Provide the (x, y) coordinate of the cell's center where the given text is located.  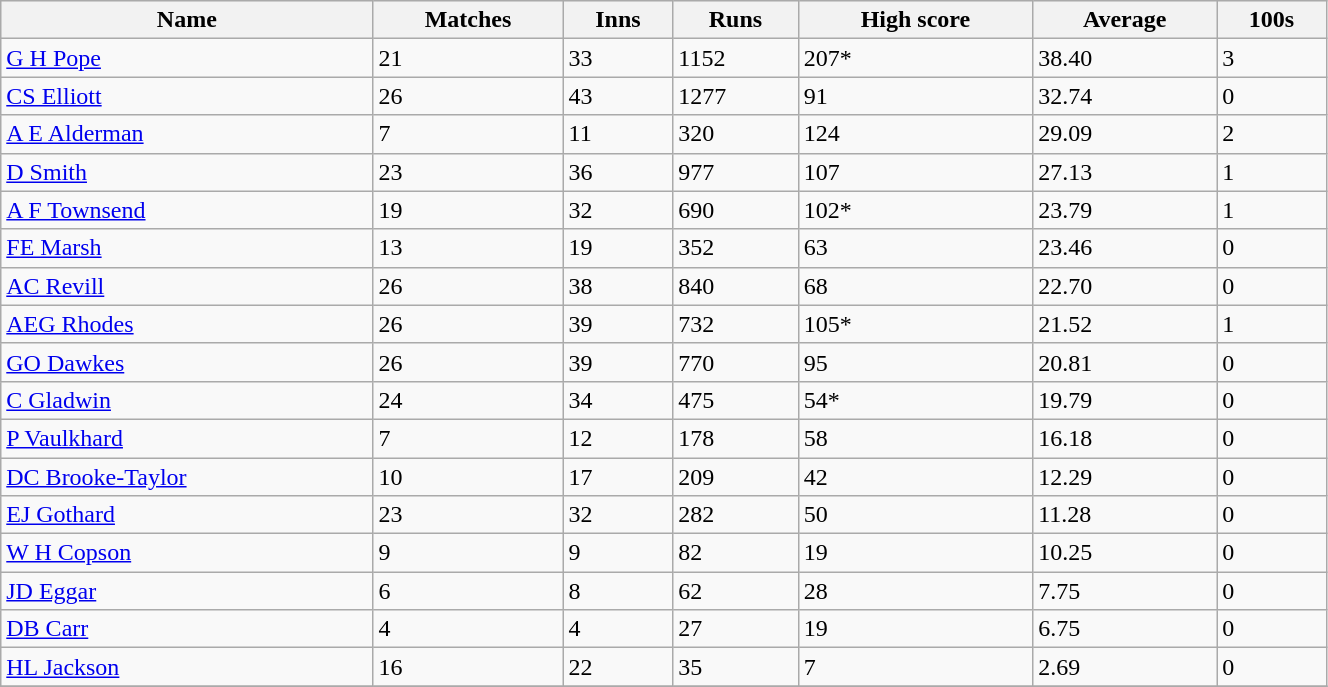
178 (736, 438)
CS Elliott (187, 96)
95 (916, 362)
DC Brooke-Taylor (187, 477)
23.46 (1125, 248)
Inns (618, 20)
6 (468, 591)
EJ Gothard (187, 515)
7.75 (1125, 591)
43 (618, 96)
58 (916, 438)
17 (618, 477)
22.70 (1125, 286)
C Gladwin (187, 400)
11 (618, 134)
10.25 (1125, 553)
282 (736, 515)
38.40 (1125, 58)
42 (916, 477)
16 (468, 667)
A F Townsend (187, 210)
209 (736, 477)
D Smith (187, 172)
27.13 (1125, 172)
Name (187, 20)
27 (736, 629)
82 (736, 553)
AEG Rhodes (187, 324)
124 (916, 134)
690 (736, 210)
FE Marsh (187, 248)
12 (618, 438)
732 (736, 324)
21.52 (1125, 324)
HL Jackson (187, 667)
38 (618, 286)
23.79 (1125, 210)
AC Revill (187, 286)
24 (468, 400)
W H Copson (187, 553)
10 (468, 477)
100s (1272, 20)
977 (736, 172)
19.79 (1125, 400)
22 (618, 667)
28 (916, 591)
29.09 (1125, 134)
352 (736, 248)
840 (736, 286)
32.74 (1125, 96)
21 (468, 58)
2.69 (1125, 667)
Runs (736, 20)
11.28 (1125, 515)
G H Pope (187, 58)
6.75 (1125, 629)
16.18 (1125, 438)
33 (618, 58)
A E Alderman (187, 134)
P Vaulkhard (187, 438)
Matches (468, 20)
36 (618, 172)
68 (916, 286)
12.29 (1125, 477)
63 (916, 248)
320 (736, 134)
3 (1272, 58)
GO Dawkes (187, 362)
207* (916, 58)
35 (736, 667)
105* (916, 324)
34 (618, 400)
475 (736, 400)
770 (736, 362)
54* (916, 400)
DB Carr (187, 629)
8 (618, 591)
50 (916, 515)
JD Eggar (187, 591)
91 (916, 96)
1152 (736, 58)
2 (1272, 134)
107 (916, 172)
102* (916, 210)
20.81 (1125, 362)
1277 (736, 96)
High score (916, 20)
Average (1125, 20)
62 (736, 591)
13 (468, 248)
